Identify which cell holds the provided text, then report its (x, y) central coordinate. 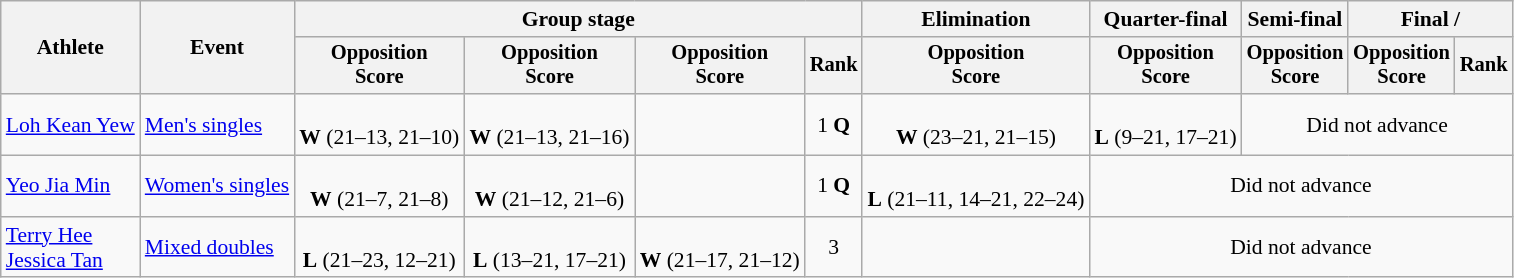
W (21–12, 21–6) (549, 186)
Men's singles (217, 124)
Mixed doubles (217, 248)
Terry HeeJessica Tan (70, 248)
Group stage (578, 19)
3 (834, 248)
W (21–13, 21–16) (549, 124)
L (13–21, 17–21) (549, 248)
Yeo Jia Min (70, 186)
Elimination (976, 19)
Quarter-final (1165, 19)
L (21–23, 12–21) (379, 248)
Loh Kean Yew (70, 124)
W (21–17, 21–12) (720, 248)
L (9–21, 17–21) (1165, 124)
W (21–7, 21–8) (379, 186)
Semi-final (1296, 19)
Athlete (70, 48)
Final / (1430, 19)
Women's singles (217, 186)
L (21–11, 14–21, 22–24) (976, 186)
Event (217, 48)
W (23–21, 21–15) (976, 124)
W (21–13, 21–10) (379, 124)
